For the text-containing cell, return its midpoint in [x, y] coordinate format. 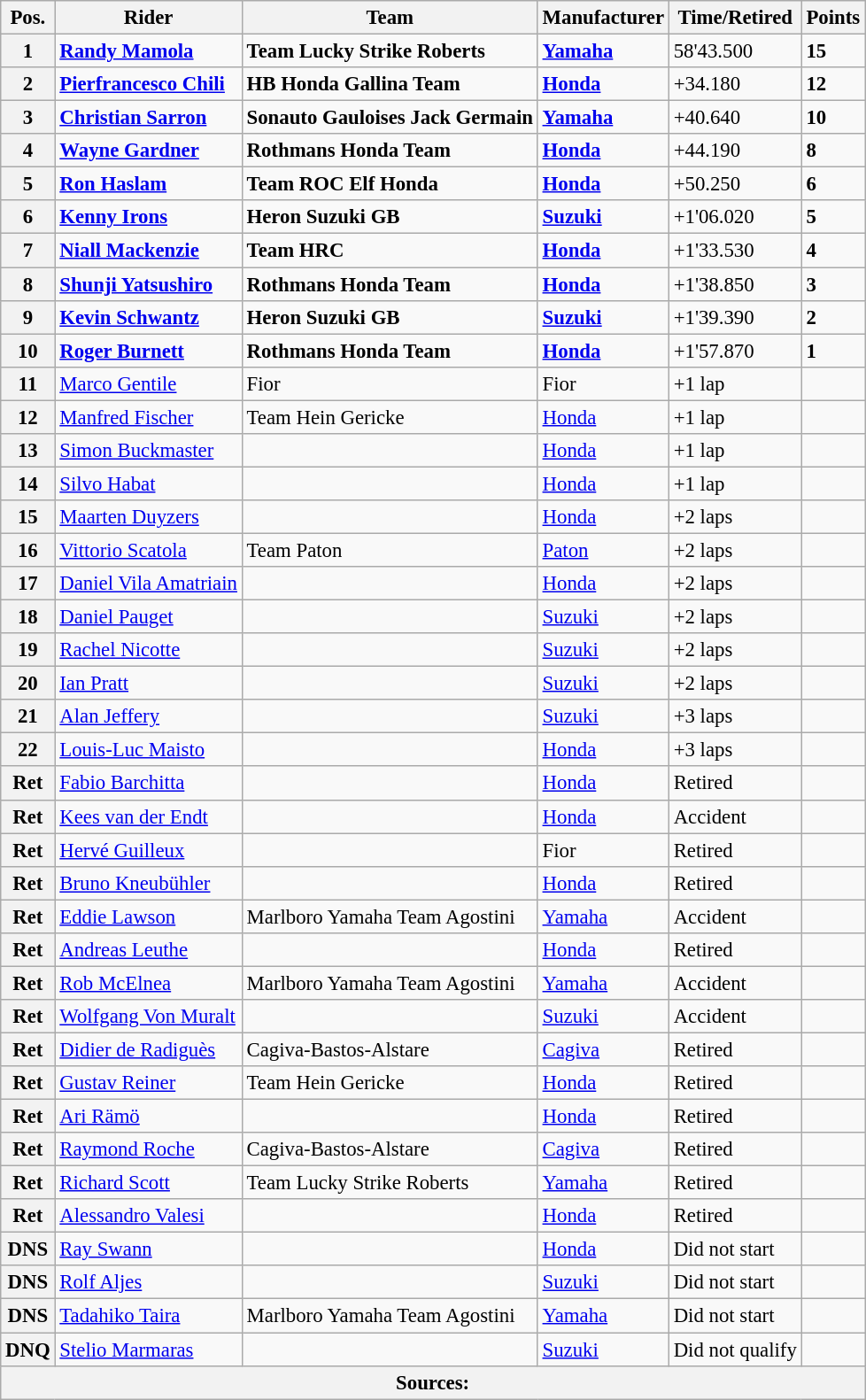
Ron Haslam [149, 184]
Ray Swann [149, 1249]
Team Paton [390, 550]
+1'38.850 [735, 284]
Fabio Barchitta [149, 784]
22 [28, 750]
HB Honda Gallina Team [390, 84]
Manfred Fischer [149, 417]
11 [28, 383]
Silvo Habat [149, 483]
Wayne Gardner [149, 151]
Gustav Reiner [149, 1083]
Rachel Nicotte [149, 650]
+1'06.020 [735, 217]
Shunji Yatsushiro [149, 284]
20 [28, 684]
Pos. [28, 18]
Wolfgang Von Muralt [149, 1017]
Tadahiko Taira [149, 1316]
Louis-Luc Maisto [149, 750]
Team ROC Elf Honda [390, 184]
Points [832, 18]
Sonauto Gauloises Jack Germain [390, 118]
Vittorio Scatola [149, 550]
Rob McElnea [149, 983]
19 [28, 650]
7 [28, 251]
Daniel Vila Amatriain [149, 584]
Manufacturer [603, 18]
+1'33.530 [735, 251]
Richard Scott [149, 1183]
Kenny Irons [149, 217]
Roger Burnett [149, 351]
DNQ [28, 1350]
58'43.500 [735, 51]
Kevin Schwantz [149, 317]
+50.250 [735, 184]
+44.190 [735, 151]
Maarten Duyzers [149, 517]
Marco Gentile [149, 383]
13 [28, 451]
Team HRC [390, 251]
Bruno Kneubühler [149, 883]
14 [28, 483]
Time/Retired [735, 18]
+40.640 [735, 118]
Daniel Pauget [149, 617]
9 [28, 317]
Randy Mamola [149, 51]
Kees van der Endt [149, 816]
Hervé Guilleux [149, 850]
17 [28, 584]
Raymond Roche [149, 1149]
Eddie Lawson [149, 917]
Alessandro Valesi [149, 1216]
Team [390, 18]
21 [28, 716]
Ari Rämö [149, 1117]
16 [28, 550]
Niall Mackenzie [149, 251]
+1'39.390 [735, 317]
Alan Jeffery [149, 716]
Christian Sarron [149, 118]
Pierfrancesco Chili [149, 84]
Paton [603, 550]
Didier de Radiguès [149, 1049]
+34.180 [735, 84]
Andreas Leuthe [149, 950]
Stelio Marmaras [149, 1350]
+1'57.870 [735, 351]
Ian Pratt [149, 684]
18 [28, 617]
Rider [149, 18]
Sources: [433, 1382]
Rolf Aljes [149, 1283]
Simon Buckmaster [149, 451]
Did not qualify [735, 1350]
